Capture the cell that displays the provided text and extract its [X, Y] central coordinate. 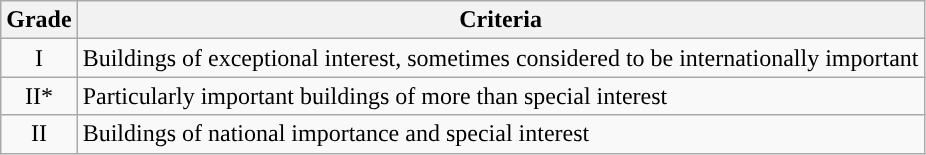
Particularly important buildings of more than special interest [500, 96]
Buildings of exceptional interest, sometimes considered to be internationally important [500, 58]
I [39, 58]
Grade [39, 20]
Buildings of national importance and special interest [500, 134]
II [39, 134]
Criteria [500, 20]
II* [39, 96]
